Provide the [X, Y] coordinate of the cell's center where the given text is located.  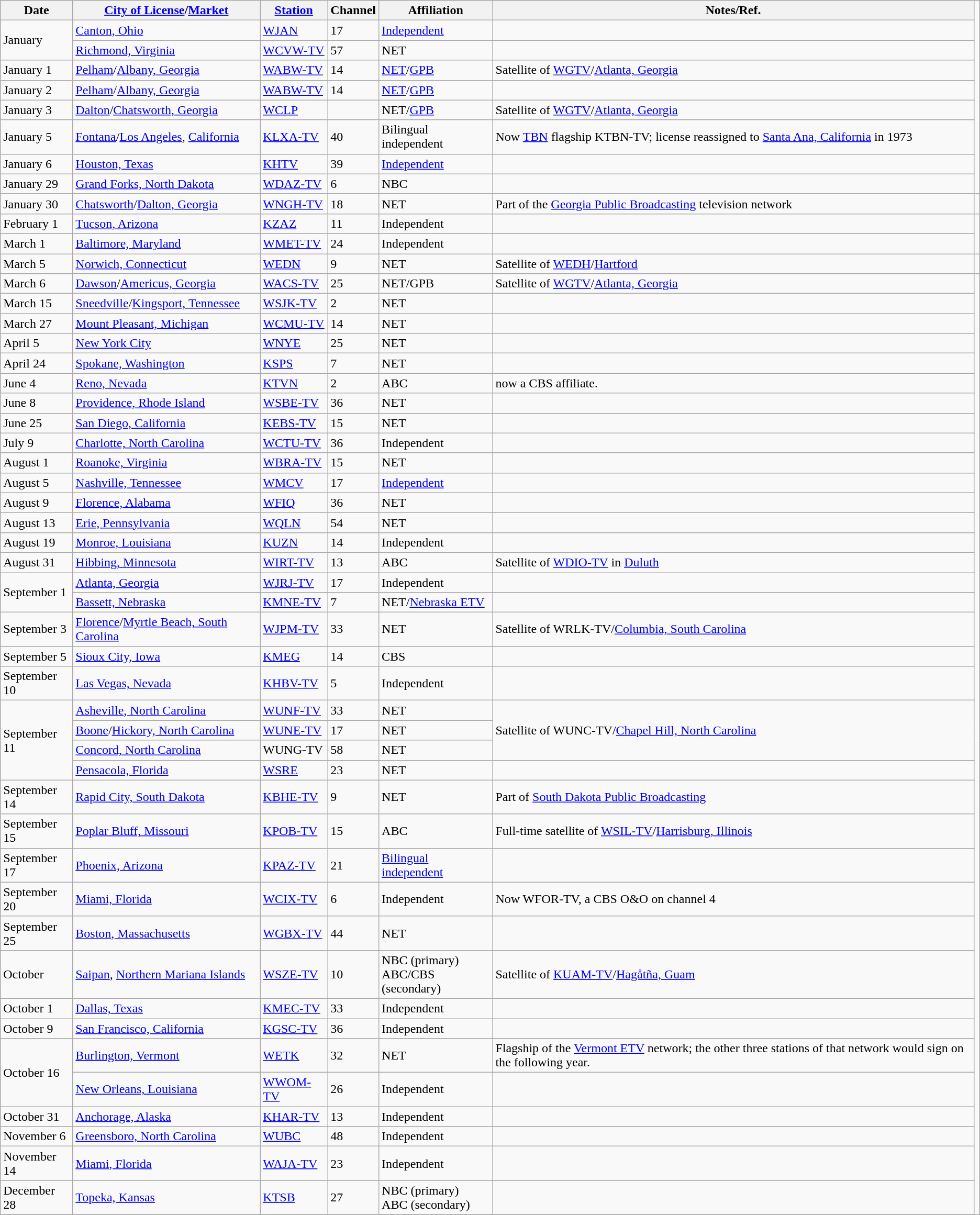
Part of the Georgia Public Broadcasting television network [733, 204]
City of License/Market [166, 10]
Providence, Rhode Island [166, 403]
Canton, Ohio [166, 30]
San Diego, California [166, 423]
October 1 [37, 1008]
Reno, Nevada [166, 383]
Charlotte, North Carolina [166, 443]
Pensacola, Florida [166, 770]
Florence, Alabama [166, 503]
KHAR-TV [294, 1117]
Baltimore, Maryland [166, 243]
Norwich, Connecticut [166, 263]
New York City [166, 343]
Channel [353, 10]
WAJA-TV [294, 1163]
WDAZ-TV [294, 184]
New Orleans, Louisiana [166, 1090]
Spokane, Washington [166, 363]
September 17 [37, 865]
KZAZ [294, 224]
April 5 [37, 343]
September 15 [37, 831]
Affiliation [436, 10]
WJPM-TV [294, 629]
March 5 [37, 263]
Dalton/Chatsworth, Georgia [166, 110]
August 1 [37, 463]
WCVW-TV [294, 50]
KPAZ-TV [294, 865]
September 25 [37, 933]
Erie, Pennsylvania [166, 522]
Anchorage, Alaska [166, 1117]
Nashville, Tennessee [166, 483]
39 [353, 164]
KMEG [294, 656]
5 [353, 684]
18 [353, 204]
WUBC [294, 1136]
January 3 [37, 110]
March 27 [37, 324]
Full-time satellite of WSIL-TV/Harrisburg, Illinois [733, 831]
Saipan, Northern Mariana Islands [166, 974]
WETK [294, 1055]
Dawson/Americus, Georgia [166, 284]
NBC [436, 184]
KPOB-TV [294, 831]
Sioux City, Iowa [166, 656]
Boone/Hickory, North Carolina [166, 730]
September 14 [37, 797]
Fontana/Los Angeles, California [166, 137]
57 [353, 50]
September 11 [37, 740]
Satellite of WEDH/Hartford [733, 263]
January [37, 40]
WCIX-TV [294, 899]
58 [353, 750]
Richmond, Virginia [166, 50]
Rapid City, South Dakota [166, 797]
48 [353, 1136]
Part of South Dakota Public Broadcasting [733, 797]
WBRA-TV [294, 463]
NET/Nebraska ETV [436, 603]
WSJK-TV [294, 304]
Grand Forks, North Dakota [166, 184]
March 6 [37, 284]
November 6 [37, 1136]
WSRE [294, 770]
Bassett, Nebraska [166, 603]
Roanoke, Virginia [166, 463]
KTSB [294, 1198]
Flagship of the Vermont ETV network; the other three stations of that network would sign on the following year. [733, 1055]
Hibbing, Minnesota [166, 562]
WGBX-TV [294, 933]
Chatsworth/Dalton, Georgia [166, 204]
WCTU-TV [294, 443]
Satellite of WDIO-TV in Duluth [733, 562]
January 1 [37, 70]
August 9 [37, 503]
Las Vegas, Nevada [166, 684]
October 9 [37, 1029]
Atlanta, Georgia [166, 583]
Satellite of WRLK-TV/Columbia, South Carolina [733, 629]
June 4 [37, 383]
April 24 [37, 363]
August 5 [37, 483]
WWOM-TV [294, 1090]
Satellite of WUNC-TV/Chapel Hill, North Carolina [733, 730]
March 1 [37, 243]
21 [353, 865]
KSPS [294, 363]
August 13 [37, 522]
San Francisco, California [166, 1029]
KLXA-TV [294, 137]
Station [294, 10]
40 [353, 137]
Now WFOR-TV, a CBS O&O on channel 4 [733, 899]
January 5 [37, 137]
Now TBN flagship KTBN-TV; license reassigned to Santa Ana, California in 1973 [733, 137]
October 16 [37, 1073]
WNYE [294, 343]
KMNE-TV [294, 603]
KUZN [294, 542]
October 31 [37, 1117]
WSBE-TV [294, 403]
WJRJ-TV [294, 583]
32 [353, 1055]
September 3 [37, 629]
Dallas, Texas [166, 1008]
Topeka, Kansas [166, 1198]
10 [353, 974]
WNGH-TV [294, 204]
KBHE-TV [294, 797]
September 20 [37, 899]
WUNF-TV [294, 710]
WJAN [294, 30]
54 [353, 522]
February 1 [37, 224]
Concord, North Carolina [166, 750]
Florence/Myrtle Beach, South Carolina [166, 629]
NBC (primary) ABC (secondary) [436, 1198]
September 5 [37, 656]
WUNE-TV [294, 730]
January 2 [37, 90]
WFIQ [294, 503]
Sneedville/Kingsport, Tennessee [166, 304]
Asheville, North Carolina [166, 710]
WMCV [294, 483]
KHTV [294, 164]
24 [353, 243]
Greensboro, North Carolina [166, 1136]
44 [353, 933]
Houston, Texas [166, 164]
KHBV-TV [294, 684]
Phoenix, Arizona [166, 865]
WEDN [294, 263]
August 19 [37, 542]
January 29 [37, 184]
Date [37, 10]
WSZE-TV [294, 974]
Mount Pleasant, Michigan [166, 324]
11 [353, 224]
Poplar Bluff, Missouri [166, 831]
KGSC-TV [294, 1029]
WACS-TV [294, 284]
Satellite of KUAM-TV/Hagåtña, Guam [733, 974]
January 6 [37, 164]
December 28 [37, 1198]
August 31 [37, 562]
Tucson, Arizona [166, 224]
NBC (primary) ABC/CBS (secondary) [436, 974]
WCLP [294, 110]
Notes/Ref. [733, 10]
KTVN [294, 383]
September 10 [37, 684]
WCMU-TV [294, 324]
CBS [436, 656]
November 14 [37, 1163]
September 1 [37, 593]
Burlington, Vermont [166, 1055]
KEBS-TV [294, 423]
27 [353, 1198]
WMET-TV [294, 243]
June 25 [37, 423]
KMEC-TV [294, 1008]
Boston, Massachusetts [166, 933]
June 8 [37, 403]
WIRT-TV [294, 562]
October [37, 974]
now a CBS affiliate. [733, 383]
Monroe, Louisiana [166, 542]
26 [353, 1090]
WQLN [294, 522]
March 15 [37, 304]
January 30 [37, 204]
July 9 [37, 443]
WUNG-TV [294, 750]
